Detect which cell encompasses the target text, then output its [x, y] center coordinate. 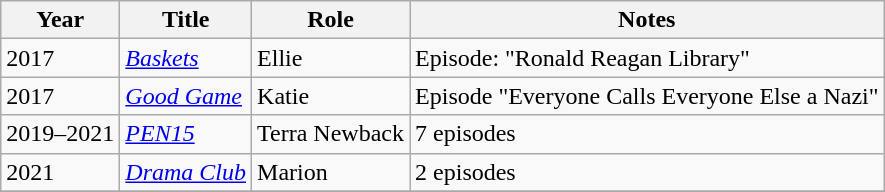
Role [331, 20]
Baskets [186, 58]
7 episodes [648, 134]
Episode "Everyone Calls Everyone Else a Nazi" [648, 96]
Year [60, 20]
Good Game [186, 96]
Marion [331, 172]
Katie [331, 96]
2 episodes [648, 172]
2019–2021 [60, 134]
PEN15 [186, 134]
Notes [648, 20]
Title [186, 20]
Drama Club [186, 172]
Ellie [331, 58]
Episode: "Ronald Reagan Library" [648, 58]
2021 [60, 172]
Terra Newback [331, 134]
